Locate the cell with the specified text and output its (x, y) center coordinate. 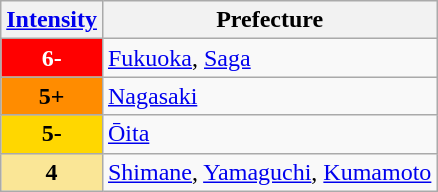
Ōita (269, 134)
Fukuoka, Saga (269, 58)
5+ (52, 96)
6- (52, 58)
Prefecture (269, 20)
Nagasaki (269, 96)
Intensity (52, 20)
5- (52, 134)
Shimane, Yamaguchi, Kumamoto (269, 172)
4 (52, 172)
